Detect which cell encompasses the target text, then output its (X, Y) center coordinate. 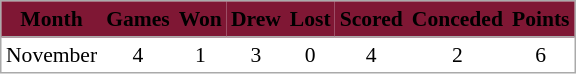
Month (52, 20)
Lost (310, 20)
Points (540, 20)
6 (540, 55)
November (52, 55)
Scored (371, 20)
Won (200, 20)
Conceded (457, 20)
Drew (256, 20)
3 (256, 55)
0 (310, 55)
1 (200, 55)
Games (138, 20)
2 (457, 55)
